Determine the [x, y] coordinate at the center of the cell enclosing the given text.  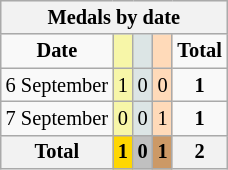
Date [57, 51]
6 September [57, 85]
7 September [57, 118]
2 [199, 152]
Medals by date [114, 17]
